From the cell containing the given text, extract its center point as [x, y] coordinate. 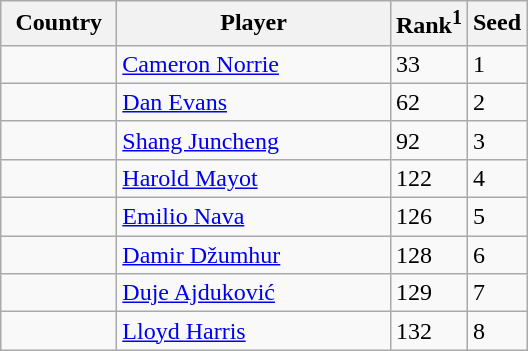
5 [496, 217]
132 [428, 331]
Lloyd Harris [254, 331]
122 [428, 178]
6 [496, 255]
Seed [496, 24]
Dan Evans [254, 102]
Rank1 [428, 24]
Damir Džumhur [254, 255]
8 [496, 331]
62 [428, 102]
129 [428, 293]
7 [496, 293]
1 [496, 64]
3 [496, 140]
92 [428, 140]
33 [428, 64]
4 [496, 178]
Player [254, 24]
128 [428, 255]
Duje Ajduković [254, 293]
Harold Mayot [254, 178]
Shang Juncheng [254, 140]
2 [496, 102]
Cameron Norrie [254, 64]
Country [59, 24]
126 [428, 217]
Emilio Nava [254, 217]
